Scan for the cell matching the given text and deliver its (X, Y) coordinate at center. 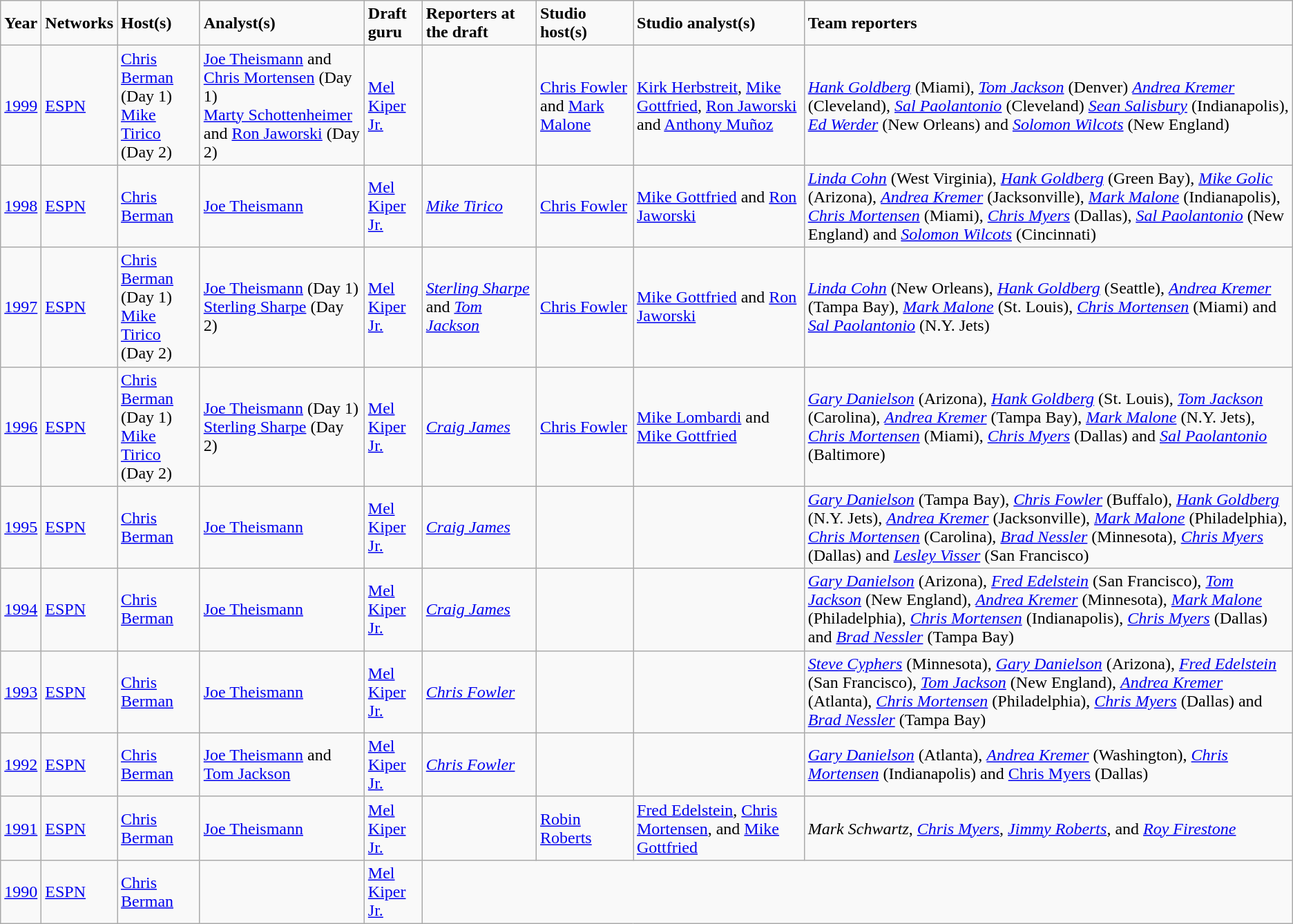
Mike Tirico (479, 206)
1998 (21, 206)
1999 (21, 105)
Studio analyst(s) (718, 23)
Analyst(s) (282, 23)
1997 (21, 307)
Joe Theismann and Tom Jackson (282, 764)
Draft guru (393, 23)
Gary Danielson (Atlanta), Andrea Kremer (Washington), Chris Mortensen (Indianapolis) and Chris Myers (Dallas) (1048, 764)
Year (21, 23)
1994 (21, 609)
1992 (21, 764)
Studio host(s) (584, 23)
Joe Theismann and Chris Mortensen (Day 1)Marty Schottenheimer and Ron Jaworski (Day 2) (282, 105)
Robin Roberts (584, 828)
Sterling Sharpe and Tom Jackson (479, 307)
1993 (21, 692)
Mike Lombardi and Mike Gottfried (718, 427)
Reporters at the draft (479, 23)
1990 (21, 892)
Kirk Herbstreit, Mike Gottfried, Ron Jaworski and Anthony Muñoz (718, 105)
1995 (21, 528)
Team reporters (1048, 23)
1996 (21, 427)
Mark Schwartz, Chris Myers, Jimmy Roberts, and Roy Firestone (1048, 828)
1991 (21, 828)
Chris Fowler and Mark Malone (584, 105)
Networks (79, 23)
Fred Edelstein, Chris Mortensen, and Mike Gottfried (718, 828)
Host(s) (159, 23)
